Provide the (X, Y) coordinate of the cell's center where the given text is located.  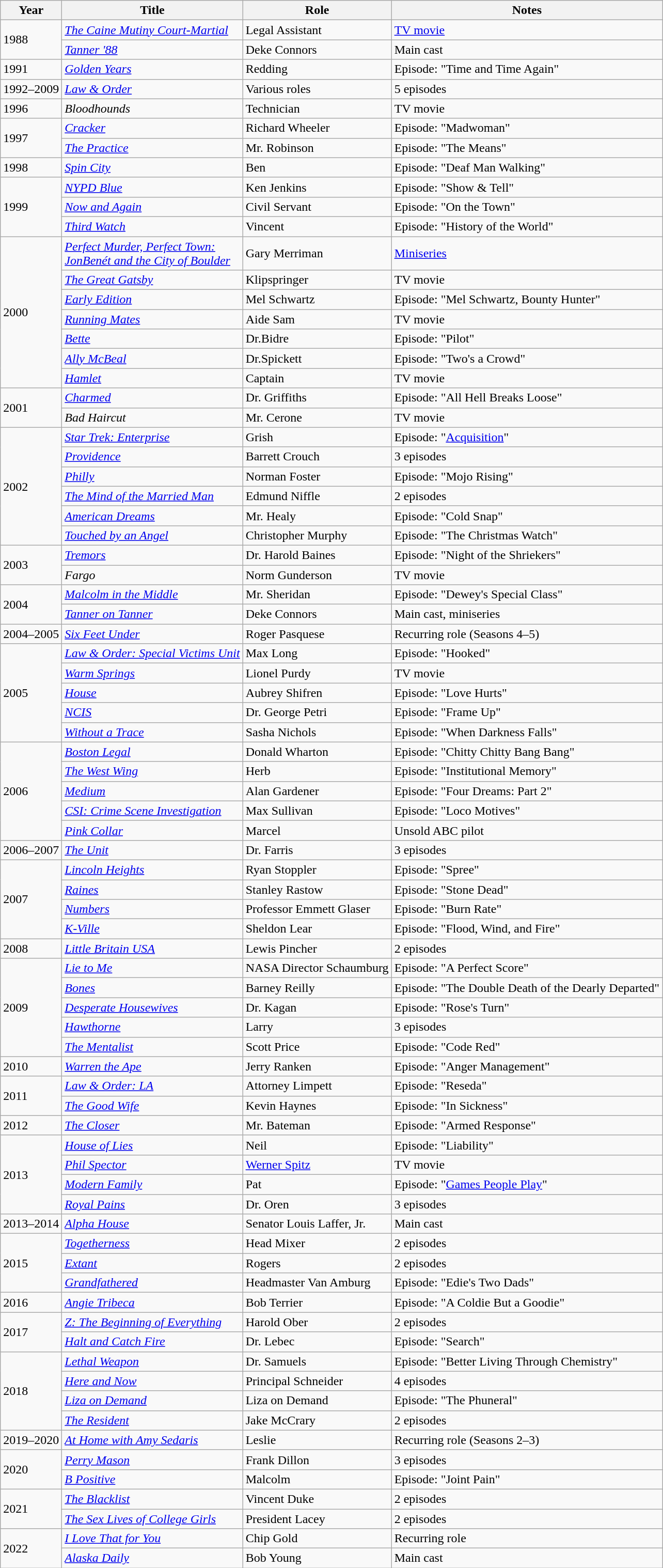
Episode: "Games People Play" (527, 1184)
Episode: "Armed Response" (527, 1125)
Neil (317, 1145)
Legal Assistant (317, 30)
Grandfathered (152, 1283)
Episode: "Reseda" (527, 1086)
Christopher Murphy (317, 535)
Dr.Spickett (317, 359)
Civil Servant (317, 207)
Lethal Weapon (152, 1361)
Chip Gold (317, 1539)
Vincent (317, 226)
Episode: "The Double Death of the Dearly Departed" (527, 988)
Extant (152, 1263)
Episode: "The Phuneral" (527, 1401)
2018 (31, 1391)
Mr. Robinson (317, 148)
Angie Tribeca (152, 1302)
Star Trek: Enterprise (152, 437)
Donald Wharton (317, 752)
Stanley Rastow (317, 889)
Episode: "In Sickness" (527, 1106)
Medium (152, 791)
Principal Schneider (317, 1381)
The Unit (152, 850)
Tremors (152, 555)
2017 (31, 1332)
Norm Gunderson (317, 575)
Attorney Limpett (317, 1086)
2006 (31, 791)
Episode: "Chitty Chitty Bang Bang" (527, 752)
Episode: "Mojo Rising" (527, 476)
The Caine Mutiny Court-Martial (152, 30)
Dr. Kagan (317, 1007)
Third Watch (152, 226)
Senator Louis Laffer, Jr. (317, 1224)
Bob Terrier (317, 1302)
The Good Wife (152, 1106)
1992–2009 (31, 89)
Malcolm in the Middle (152, 595)
2013 (31, 1174)
Episode: "Institutional Memory" (527, 771)
Role (317, 10)
Redding (317, 69)
Episode: "Cold Snap" (527, 516)
Edmund Niffle (317, 496)
Episode: "Acquisition" (527, 437)
Unsold ABC pilot (527, 830)
The Mind of the Married Man (152, 496)
2009 (31, 1007)
Early Edition (152, 300)
NASA Director Schaumburg (317, 968)
Episode: "Dewey's Special Class" (527, 595)
Dr. George Petri (317, 712)
Barney Reilly (317, 988)
Episode: "Joint Pain" (527, 1479)
1988 (31, 40)
Episode: "Hooked" (527, 654)
Dr. Farris (317, 850)
Mr. Sheridan (317, 595)
NCIS (152, 712)
Lewis Pincher (317, 949)
Episode: "Spree" (527, 870)
2000 (31, 312)
Perfect Murder, Perfect Town:JonBenét and the City of Boulder (152, 253)
Episode: "Show & Tell" (527, 187)
Episode: "Anger Management" (527, 1066)
Lincoln Heights (152, 870)
2004–2005 (31, 634)
Headmaster Van Amburg (317, 1283)
2005 (31, 693)
Miniseries (527, 253)
Bob Young (317, 1558)
2013–2014 (31, 1224)
The Resident (152, 1420)
Technician (317, 108)
Marcel (317, 830)
Episode: "Frame Up" (527, 712)
Here and Now (152, 1381)
Spin City (152, 167)
1997 (31, 138)
Captain (317, 378)
Kevin Haynes (317, 1106)
Ben (317, 167)
Episode: "Code Red" (527, 1047)
Dr. Griffiths (317, 398)
The Closer (152, 1125)
Max Sullivan (317, 811)
Episode: "Four Dreams: Part 2" (527, 791)
Episode: "Two's a Crowd" (527, 359)
Togetherness (152, 1244)
2012 (31, 1125)
Modern Family (152, 1184)
1991 (31, 69)
Pink Collar (152, 830)
Mr. Bateman (317, 1125)
Lie to Me (152, 968)
NYPD Blue (152, 187)
House (152, 693)
Alpha House (152, 1224)
Golden Years (152, 69)
Larry (317, 1027)
Werner Spitz (317, 1165)
Without a Trace (152, 732)
Episode: "The Christmas Watch" (527, 535)
The Mentalist (152, 1047)
Max Long (317, 654)
2002 (31, 486)
I Love That for You (152, 1539)
Royal Pains (152, 1204)
Episode: "Night of the Shriekers" (527, 555)
Leslie (317, 1440)
Harold Ober (317, 1322)
The Sex Lives of College Girls (152, 1518)
Warren the Ape (152, 1066)
Episode: "Madwoman" (527, 128)
2022 (31, 1548)
Malcolm (317, 1479)
Episode: "Flood, Wind, and Fire" (527, 929)
2008 (31, 949)
Rogers (317, 1263)
Year (31, 10)
The West Wing (152, 771)
2001 (31, 408)
Herb (317, 771)
Episode: "Love Hurts" (527, 693)
Tanner on Tanner (152, 614)
Dr. Lebec (317, 1342)
The Blacklist (152, 1499)
1999 (31, 207)
Head Mixer (317, 1244)
Vincent Duke (317, 1499)
Charmed (152, 398)
Episode: "Edie's Two Dads" (527, 1283)
Episode: "When Darkness Falls" (527, 732)
Providence (152, 457)
Grish (317, 437)
Running Mates (152, 319)
2007 (31, 899)
2020 (31, 1469)
Episode: "The Means" (527, 148)
Raines (152, 889)
Episode: "Mel Schwartz, Bounty Hunter" (527, 300)
Norman Foster (317, 476)
Bloodhounds (152, 108)
Law & Order (152, 89)
Fargo (152, 575)
Episode: "Rose's Turn" (527, 1007)
Philly (152, 476)
Professor Emmett Glaser (317, 909)
Main cast, miniseries (527, 614)
Law & Order: LA (152, 1086)
Episode: "Stone Dead" (527, 889)
Aide Sam (317, 319)
Mel Schwartz (317, 300)
Episode: "Better Living Through Chemistry" (527, 1361)
Warm Springs (152, 673)
Alaska Daily (152, 1558)
5 episodes (527, 89)
2004 (31, 604)
The Practice (152, 148)
Barrett Crouch (317, 457)
Episode: "History of the World" (527, 226)
Phil Spector (152, 1165)
Jerry Ranken (317, 1066)
Mr. Cerone (317, 417)
Ryan Stoppler (317, 870)
Hamlet (152, 378)
Frank Dillon (317, 1460)
1996 (31, 108)
Recurring role (527, 1539)
Desperate Housewives (152, 1007)
Klipspringer (317, 280)
The Great Gatsby (152, 280)
Scott Price (317, 1047)
B Positive (152, 1479)
Episode: "A Coldie But a Goodie" (527, 1302)
Episode: "Search" (527, 1342)
Hawthorne (152, 1027)
2011 (31, 1096)
President Lacey (317, 1518)
Bette (152, 339)
Notes (527, 10)
Numbers (152, 909)
Perry Mason (152, 1460)
1998 (31, 167)
Tanner '88 (152, 50)
Episode: "Liability" (527, 1145)
Episode: "All Hell Breaks Loose" (527, 398)
Lionel Purdy (317, 673)
Bones (152, 988)
4 episodes (527, 1381)
Roger Pasquese (317, 634)
Dr. Oren (317, 1204)
American Dreams (152, 516)
Richard Wheeler (317, 128)
Sheldon Lear (317, 929)
Episode: "On the Town" (527, 207)
Cracker (152, 128)
2019–2020 (31, 1440)
Episode: "Time and Time Again" (527, 69)
At Home with Amy Sedaris (152, 1440)
Dr.Bidre (317, 339)
Little Britain USA (152, 949)
Recurring role (Seasons 4–5) (527, 634)
Now and Again (152, 207)
Z: The Beginning of Everything (152, 1322)
Law & Order: Special Victims Unit (152, 654)
CSI: Crime Scene Investigation (152, 811)
2015 (31, 1263)
Jake McCrary (317, 1420)
Title (152, 10)
2006–2007 (31, 850)
2021 (31, 1509)
Episode: "A Perfect Score" (527, 968)
House of Lies (152, 1145)
Pat (317, 1184)
Episode: "Deaf Man Walking" (527, 167)
K-Ville (152, 929)
Ken Jenkins (317, 187)
Six Feet Under (152, 634)
2016 (31, 1302)
Episode: "Loco Motives" (527, 811)
Aubrey Shifren (317, 693)
Gary Merriman (317, 253)
Dr. Harold Baines (317, 555)
Episode: "Pilot" (527, 339)
Bad Haircut (152, 417)
Various roles (317, 89)
Alan Gardener (317, 791)
Boston Legal (152, 752)
2010 (31, 1066)
Episode: "Burn Rate" (527, 909)
Dr. Samuels (317, 1361)
Recurring role (Seasons 2–3) (527, 1440)
Mr. Healy (317, 516)
2003 (31, 565)
Sasha Nichols (317, 732)
Halt and Catch Fire (152, 1342)
Ally McBeal (152, 359)
Touched by an Angel (152, 535)
